Extract the [X, Y] coordinate from the center of the cell holding the provided text.  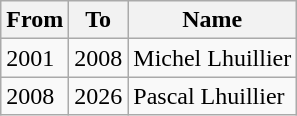
2026 [98, 96]
Name [212, 20]
To [98, 20]
Michel Lhuillier [212, 58]
Pascal Lhuillier [212, 96]
2001 [35, 58]
From [35, 20]
